From the cell containing the given text, extract its center point as (x, y) coordinate. 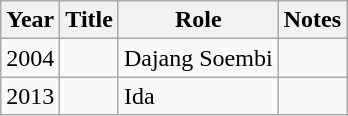
2013 (30, 96)
Title (90, 20)
Ida (198, 96)
Year (30, 20)
Dajang Soembi (198, 58)
Notes (312, 20)
Role (198, 20)
2004 (30, 58)
